Find where the given text appears and provide that cell's center as (X, Y) coordinate. 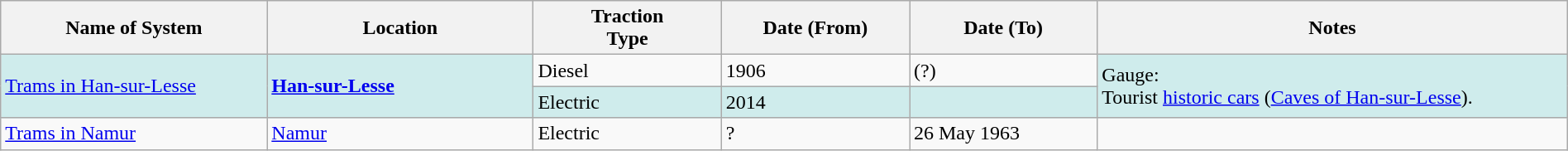
Diesel (627, 71)
Date (From) (815, 28)
TractionType (627, 28)
Gauge: Tourist historic cars (Caves of Han-sur-Lesse). (1332, 86)
1906 (815, 71)
26 May 1963 (1004, 134)
Location (400, 28)
Han-sur-Lesse (400, 86)
2014 (815, 102)
Trams in Namur (134, 134)
Date (To) (1004, 28)
Name of System (134, 28)
? (815, 134)
Namur (400, 134)
Trams in Han-sur-Lesse (134, 86)
Notes (1332, 28)
(?) (1004, 71)
